Search for the cell housing the specified text and yield its (x, y) center coordinate. 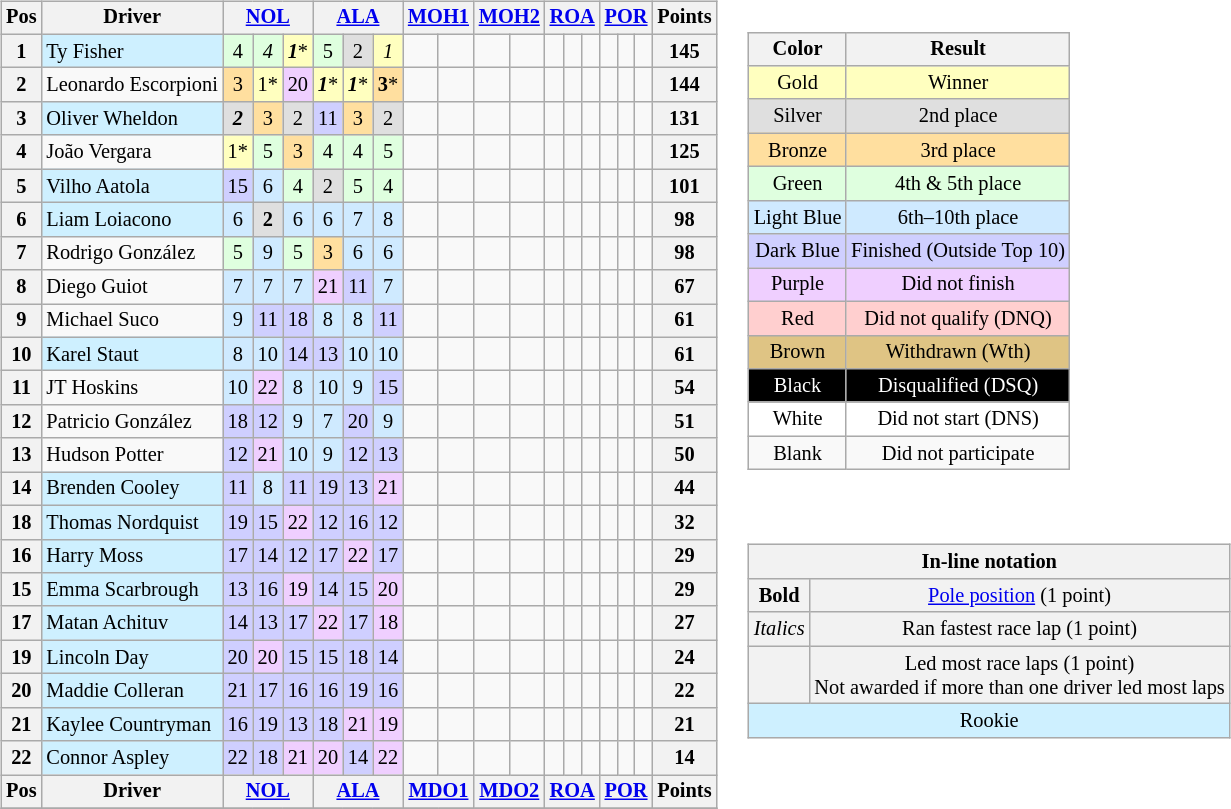
44 (684, 489)
101 (684, 186)
Leonardo Escorpioni (132, 85)
Liam Loiacono (132, 220)
Led most race laps (1 point)Not awarded if more than one driver led most laps (1019, 675)
145 (684, 51)
Lincoln Day (132, 657)
Color (798, 49)
Silver (798, 116)
Disqualified (DSQ) (958, 386)
MDO2 (510, 792)
Emma Scarbrough (132, 590)
Red (798, 318)
Matan Achituv (132, 623)
67 (684, 287)
54 (684, 388)
Black (798, 386)
Ty Fisher (132, 51)
Light Blue (798, 217)
Gold (798, 83)
50 (684, 455)
Ran fastest race lap (1 point) (1019, 629)
Bold (780, 596)
51 (684, 422)
Patricio González (132, 422)
Hudson Potter (132, 455)
Kaylee Countryman (132, 724)
Bronze (798, 150)
125 (684, 152)
White (798, 419)
Michael Suco (132, 321)
4th & 5th place (958, 184)
Green (798, 184)
24 (684, 657)
Rookie (990, 721)
In-line notation (990, 562)
32 (684, 522)
MOH1 (438, 18)
Finished (Outside Top 10) (958, 251)
Brown (798, 352)
Connor Aspley (132, 758)
Dark Blue (798, 251)
Karel Staut (132, 354)
Did not start (DNS) (958, 419)
Pole position (1 point) (1019, 596)
3* (388, 85)
Blank (798, 453)
27 (684, 623)
Did not qualify (DNQ) (958, 318)
Did not participate (958, 453)
MDO1 (438, 792)
Harry Moss (132, 556)
131 (684, 119)
Maddie Colleran (132, 691)
Italics (780, 629)
Diego Guiot (132, 287)
3rd place (958, 150)
Thomas Nordquist (132, 522)
144 (684, 85)
Purple (798, 285)
Vilho Aatola (132, 186)
Rodrigo González (132, 253)
Result (958, 49)
2nd place (958, 116)
JT Hoskins (132, 388)
Brenden Cooley (132, 489)
João Vergara (132, 152)
6th–10th place (958, 217)
MOH2 (510, 18)
Withdrawn (Wth) (958, 352)
Oliver Wheldon (132, 119)
Winner (958, 83)
Did not finish (958, 285)
